Provide the (X, Y) coordinate of the cell's center where the given text is located.  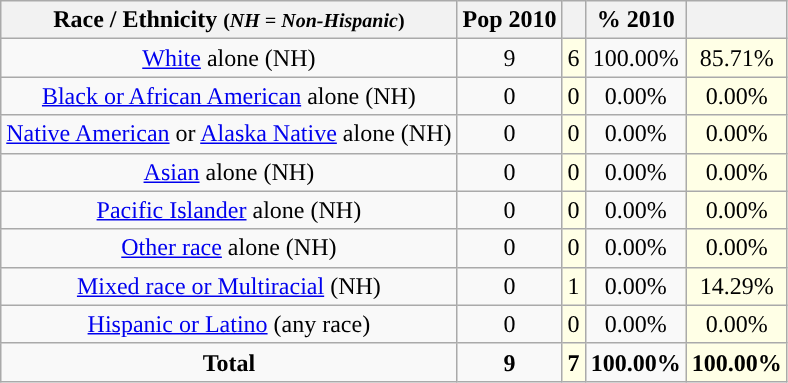
Hispanic or Latino (any race) (229, 324)
Pacific Islander alone (NH) (229, 210)
Asian alone (NH) (229, 172)
6 (574, 58)
Black or African American alone (NH) (229, 96)
Mixed race or Multiracial (NH) (229, 286)
Pop 2010 (510, 20)
85.71% (736, 58)
% 2010 (636, 20)
14.29% (736, 286)
Total (229, 362)
White alone (NH) (229, 58)
7 (574, 362)
Other race alone (NH) (229, 248)
Race / Ethnicity (NH = Non-Hispanic) (229, 20)
Native American or Alaska Native alone (NH) (229, 134)
1 (574, 286)
